Locate the cell with the specified text and output its [x, y] center coordinate. 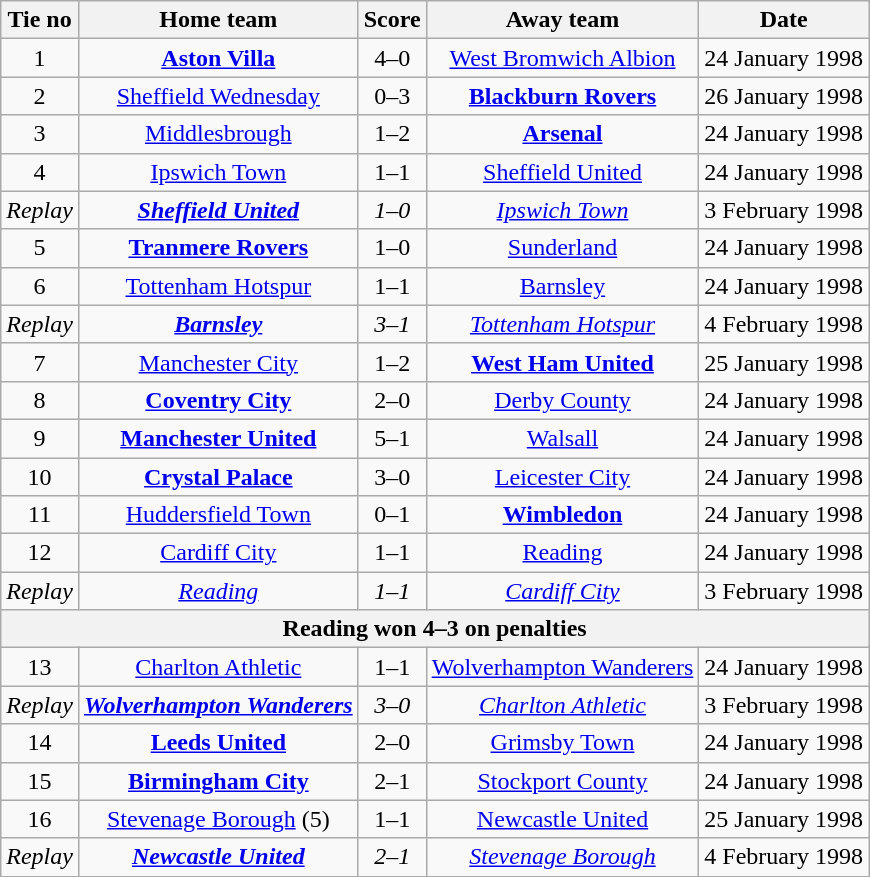
Coventry City [218, 400]
Tie no [40, 20]
0–1 [392, 515]
Away team [562, 20]
Manchester City [218, 362]
0–3 [392, 96]
Aston Villa [218, 58]
Huddersfield Town [218, 515]
Tranmere Rovers [218, 248]
12 [40, 553]
Wimbledon [562, 515]
8 [40, 400]
3 [40, 134]
Stockport County [562, 781]
Crystal Palace [218, 477]
11 [40, 515]
Stevenage Borough [562, 857]
Score [392, 20]
5 [40, 248]
Stevenage Borough (5) [218, 819]
13 [40, 667]
10 [40, 477]
6 [40, 286]
Birmingham City [218, 781]
1 [40, 58]
4–0 [392, 58]
Grimsby Town [562, 743]
7 [40, 362]
Sunderland [562, 248]
2 [40, 96]
Sheffield Wednesday [218, 96]
15 [40, 781]
West Bromwich Albion [562, 58]
5–1 [392, 438]
14 [40, 743]
Leicester City [562, 477]
Leeds United [218, 743]
West Ham United [562, 362]
Date [784, 20]
Reading won 4–3 on penalties [435, 629]
4 [40, 172]
16 [40, 819]
Home team [218, 20]
Manchester United [218, 438]
Blackburn Rovers [562, 96]
Derby County [562, 400]
3–1 [392, 324]
9 [40, 438]
Arsenal [562, 134]
Walsall [562, 438]
26 January 1998 [784, 96]
Middlesbrough [218, 134]
